Return the (x, y) coordinate for the center point of the cell that contains the specified text.  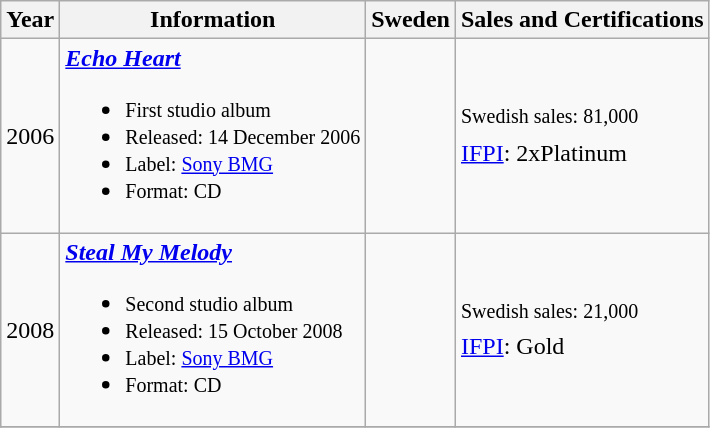
Year (30, 20)
Sweden (411, 20)
Steal My MelodySecond studio albumReleased: 15 October 2008Label: Sony BMGFormat: CD (213, 330)
Swedish sales: 81,000IFPI: 2xPlatinum (582, 136)
Sales and Certifications (582, 20)
Information (213, 20)
2006 (30, 136)
2008 (30, 330)
Echo HeartFirst studio albumReleased: 14 December 2006Label: Sony BMGFormat: CD (213, 136)
Swedish sales: 21,000IFPI: Gold (582, 330)
